Capture the cell that displays the provided text and extract its (x, y) central coordinate. 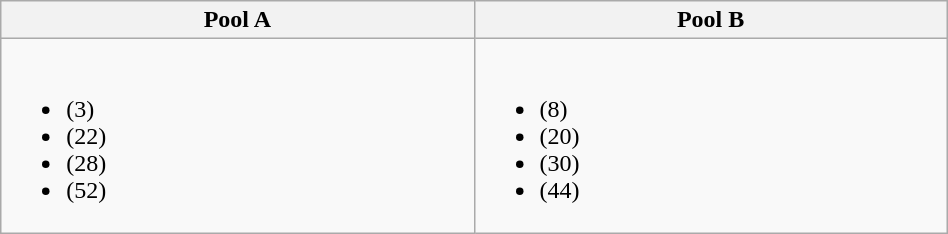
(3) (22) (28) (52) (238, 136)
(8) (20) (30) (44) (710, 136)
Pool B (710, 20)
Pool A (238, 20)
